For the text-containing cell, return its midpoint in (x, y) coordinate format. 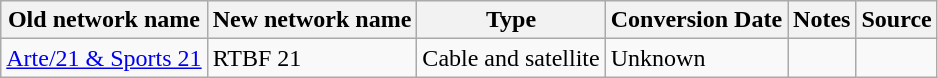
Old network name (104, 20)
Conversion Date (696, 20)
New network name (312, 20)
RTBF 21 (312, 58)
Arte/21 & Sports 21 (104, 58)
Notes (822, 20)
Source (896, 20)
Type (511, 20)
Cable and satellite (511, 58)
Unknown (696, 58)
